Pinpoint the cell where the given text exists, returning its (X, Y) midpoint coordinate. 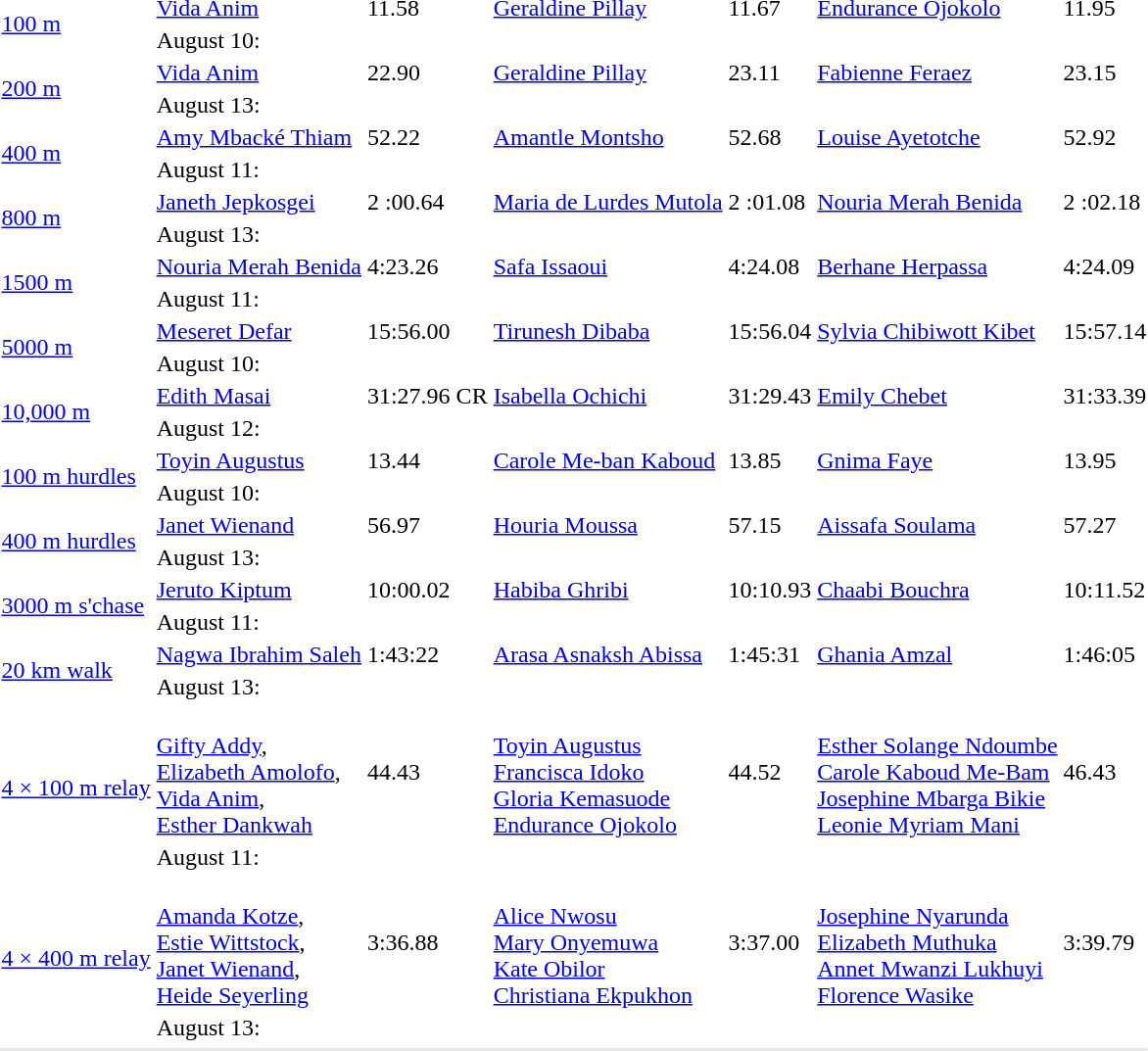
Fabienne Feraez (937, 72)
Vida Anim (259, 72)
Nagwa Ibrahim Saleh (259, 654)
400 m (76, 153)
Safa Issaoui (607, 266)
5000 m (76, 347)
2 :00.64 (427, 202)
Geraldine Pillay (607, 72)
Josephine NyarundaElizabeth MuthukaAnnet Mwanzi LukhuyiFlorence Wasike (937, 942)
Carole Me-ban Kaboud (607, 460)
Edith Masai (259, 396)
15:57.14 (1105, 331)
3:39.79 (1105, 942)
44.43 (427, 772)
31:27.96 CR (427, 396)
4:23.26 (427, 266)
22.90 (427, 72)
Toyin AugustusFrancisca IdokoGloria KemasuodeEndurance Ojokolo (607, 772)
Alice NwosuMary OnyemuwaKate ObilorChristiana Ekpukhon (607, 942)
4 × 100 m relay (76, 788)
52.92 (1105, 137)
3:37.00 (770, 942)
52.68 (770, 137)
13.85 (770, 460)
Arasa Asnaksh Abissa (607, 654)
4 × 400 m relay (76, 958)
23.15 (1105, 72)
15:56.04 (770, 331)
3:36.88 (427, 942)
Toyin Augustus (259, 460)
Meseret Defar (259, 331)
200 m (76, 88)
Maria de Lurdes Mutola (607, 202)
Gnima Faye (937, 460)
57.15 (770, 525)
4:24.09 (1105, 266)
100 m hurdles (76, 476)
Berhane Herpassa (937, 266)
Chaabi Bouchra (937, 590)
15:56.00 (427, 331)
Tirunesh Dibaba (607, 331)
13.95 (1105, 460)
Habiba Ghribi (607, 590)
10:00.02 (427, 590)
20 km walk (76, 670)
10:10.93 (770, 590)
56.97 (427, 525)
3000 m s'chase (76, 605)
Louise Ayetotche (937, 137)
1:45:31 (770, 654)
1:46:05 (1105, 654)
400 m hurdles (76, 541)
Houria Moussa (607, 525)
4:24.08 (770, 266)
Amy Mbacké Thiam (259, 137)
Emily Chebet (937, 396)
10:11.52 (1105, 590)
Janet Wienand (259, 525)
52.22 (427, 137)
1500 m (76, 282)
Aissafa Soulama (937, 525)
10,000 m (76, 411)
Esther Solange NdoumbeCarole Kaboud Me-BamJosephine Mbarga BikieLeonie Myriam Mani (937, 772)
Gifty Addy,Elizabeth Amolofo,Vida Anim,Esther Dankwah (259, 772)
13.44 (427, 460)
31:33.39 (1105, 396)
Amanda Kotze,Estie Wittstock,Janet Wienand,Heide Seyerling (259, 942)
Jeruto Kiptum (259, 590)
57.27 (1105, 525)
46.43 (1105, 772)
2 :02.18 (1105, 202)
44.52 (770, 772)
1:43:22 (427, 654)
Janeth Jepkosgei (259, 202)
2 :01.08 (770, 202)
Sylvia Chibiwott Kibet (937, 331)
23.11 (770, 72)
Ghania Amzal (937, 654)
31:29.43 (770, 396)
August 12: (651, 428)
Amantle Montsho (607, 137)
800 m (76, 217)
Isabella Ochichi (607, 396)
